Pinpoint the cell where the given text exists, returning its [X, Y] midpoint coordinate. 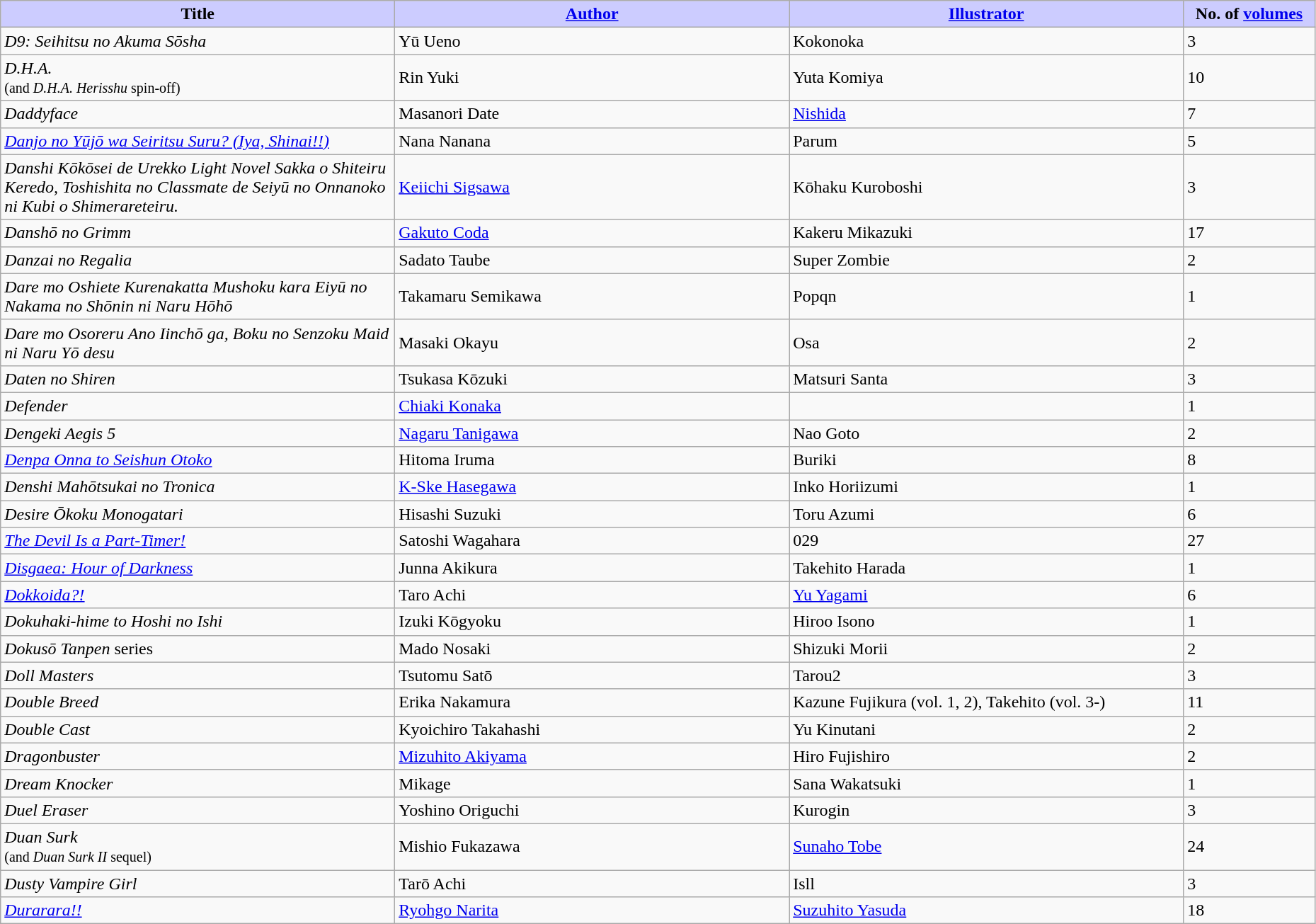
Satoshi Wagahara [592, 541]
Sana Wakatsuki [987, 783]
Sunaho Tobe [987, 847]
Danzai no Regalia [198, 260]
Inko Horiizumi [987, 487]
Hisashi Suzuki [592, 514]
Mado Nosaki [592, 649]
Ryohgo Narita [592, 911]
Kakeru Mikazuki [987, 233]
Super Zombie [987, 260]
8 [1249, 460]
Danjo no Yūjō wa Seiritsu Suru? (Iya, Shinai!!) [198, 141]
17 [1249, 233]
Hitoma Iruma [592, 460]
Masanori Date [592, 114]
The Devil Is a Part-Timer! [198, 541]
Danshi Kōkōsei de Urekko Light Novel Sakka o Shiteiru Keredo, Toshishita no Classmate de Seiyū no Onnanoko ni Kubi o Shimerareteiru. [198, 187]
Yoshino Origuchi [592, 810]
Denshi Mahōtsukai no Tronica [198, 487]
Isll [987, 883]
Mishio Fukazawa [592, 847]
Nishida [987, 114]
Dokkoida?! [198, 595]
Illustrator [987, 14]
18 [1249, 911]
Keiichi Sigsawa [592, 187]
Double Cast [198, 729]
Taro Achi [592, 595]
11 [1249, 702]
Kokonoka [987, 41]
Dusty Vampire Girl [198, 883]
Dare mo Osoreru Ano Iinchō ga, Boku no Senzoku Maid ni Naru Yō desu [198, 343]
Yu Kinutani [987, 729]
Dragonbuster [198, 756]
Suzuhito Yasuda [987, 911]
Kurogin [987, 810]
Matsuri Santa [987, 379]
27 [1249, 541]
Mikage [592, 783]
Dengeki Aegis 5 [198, 433]
Author [592, 14]
Tsukasa Kōzuki [592, 379]
Hiro Fujishiro [987, 756]
Masaki Okayu [592, 343]
Doll Masters [198, 675]
Kōhaku Kuroboshi [987, 187]
Osa [987, 343]
Kyoichiro Takahashi [592, 729]
Duel Eraser [198, 810]
Takehito Harada [987, 568]
Parum [987, 141]
029 [987, 541]
Durarara!! [198, 911]
Dare mo Oshiete Kurenakatta Mushoku kara Eiyū no Nakama no Shōnin ni Naru Hōhō [198, 296]
Danshō no Grimm [198, 233]
Disgaea: Hour of Darkness [198, 568]
Double Breed [198, 702]
Sadato Taube [592, 260]
10 [1249, 78]
K-Ske Hasegawa [592, 487]
Defender [198, 406]
Rin Yuki [592, 78]
Tarō Achi [592, 883]
Nao Goto [987, 433]
24 [1249, 847]
Daddyface [198, 114]
Toru Azumi [987, 514]
Dream Knocker [198, 783]
Daten no Shiren [198, 379]
7 [1249, 114]
Yū Ueno [592, 41]
Chiaki Konaka [592, 406]
Takamaru Semikawa [592, 296]
Buriki [987, 460]
Yuta Komiya [987, 78]
Dokuhaki-hime to Hoshi no Ishi [198, 622]
Popqn [987, 296]
Erika Nakamura [592, 702]
Nagaru Tanigawa [592, 433]
Kazune Fujikura (vol. 1, 2), Takehito (vol. 3-) [987, 702]
Izuki Kōgyoku [592, 622]
Desire Ōkoku Monogatari [198, 514]
No. of volumes [1249, 14]
Denpa Onna to Seishun Otoko [198, 460]
Nana Nanana [592, 141]
Tarou2 [987, 675]
D9: Seihitsu no Akuma Sōsha [198, 41]
Title [198, 14]
Mizuhito Akiyama [592, 756]
Shizuki Morii [987, 649]
Tsutomu Satō [592, 675]
Hiroo Isono [987, 622]
5 [1249, 141]
Junna Akikura [592, 568]
Yu Yagami [987, 595]
Gakuto Coda [592, 233]
Dokusō Tanpen series [198, 649]
D.H.A.(and D.H.A. Herisshu spin-off) [198, 78]
Duan Surk(and Duan Surk II sequel) [198, 847]
